Locate the cell with the specified text and output its (x, y) center coordinate. 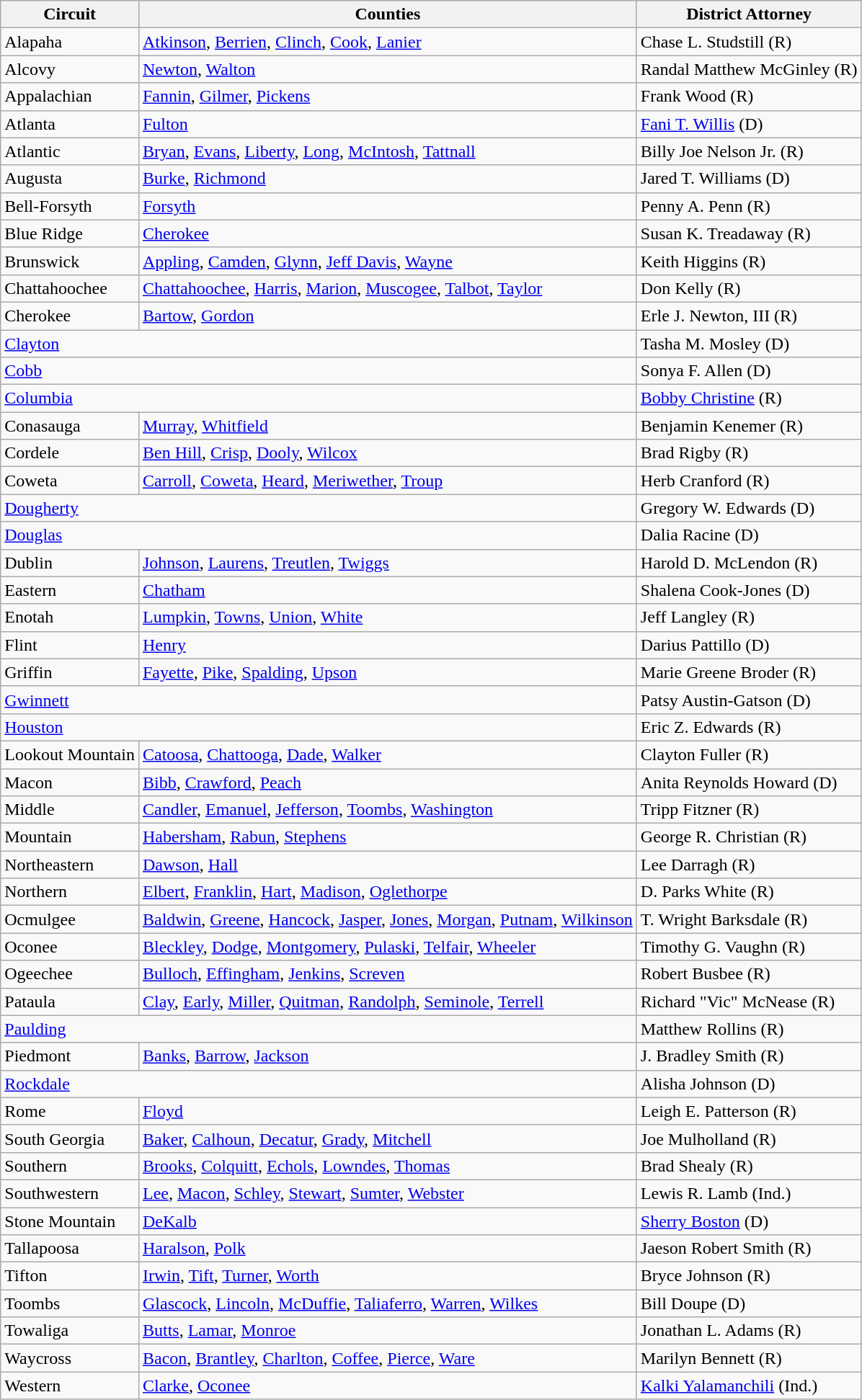
Bryan, Evans, Liberty, Long, McIntosh, Tattnall (388, 151)
Counties (388, 14)
Augusta (70, 179)
Northeastern (70, 865)
Lookout Mountain (70, 754)
Joe Mulholland (R) (749, 1138)
Susan K. Treadaway (R) (749, 233)
Bobby Christine (R) (749, 398)
Cobb (319, 371)
Benjamin Kenemer (R) (749, 426)
Rome (70, 1111)
Appling, Camden, Glynn, Jeff Davis, Wayne (388, 261)
Baker, Calhoun, Decatur, Grady, Mitchell (388, 1138)
Douglas (319, 535)
Columbia (319, 398)
Harold D. McLendon (R) (749, 563)
Matthew Rollins (R) (749, 1029)
Habersham, Rabun, Stephens (388, 837)
Jeff Langley (R) (749, 617)
Timothy G. Vaughn (R) (749, 947)
Fulton (388, 124)
Dawson, Hall (388, 865)
Macon (70, 782)
Don Kelly (R) (749, 288)
Newton, Walton (388, 69)
Tifton (70, 1276)
Lee, Macon, Schley, Stewart, Sumter, Webster (388, 1193)
District Attorney (749, 14)
Atkinson, Berrien, Clinch, Cook, Lanier (388, 42)
Forsyth (388, 206)
Chattahoochee (70, 288)
Carroll, Coweta, Heard, Meriwether, Troup (388, 481)
Bell-Forsyth (70, 206)
Marie Greene Broder (R) (749, 672)
Blue Ridge (70, 233)
Glascock, Lincoln, McDuffie, Taliaferro, Warren, Wilkes (388, 1303)
Clarke, Oconee (388, 1386)
Candler, Emanuel, Jefferson, Toombs, Washington (388, 810)
Oconee (70, 947)
Rockdale (319, 1084)
T. Wright Barksdale (R) (749, 919)
Kalki Yalamanchili (Ind.) (749, 1386)
Eastern (70, 590)
Anita Reynolds Howard (D) (749, 782)
Tasha M. Mosley (D) (749, 344)
Burke, Richmond (388, 179)
Chatham (388, 590)
Marilyn Bennett (R) (749, 1358)
Brooks, Colquitt, Echols, Lowndes, Thomas (388, 1166)
Lewis R. Lamb (Ind.) (749, 1193)
Atlantic (70, 151)
Fannin, Gilmer, Pickens (388, 97)
Clay, Early, Miller, Quitman, Randolph, Seminole, Terrell (388, 1002)
Herb Cranford (R) (749, 481)
Darius Pattillo (D) (749, 645)
Alcovy (70, 69)
Waycross (70, 1358)
Catoosa, Chattooga, Dade, Walker (388, 754)
Appalachian (70, 97)
Gwinnett (319, 700)
Ocmulgee (70, 919)
Frank Wood (R) (749, 97)
Bacon, Brantley, Charlton, Coffee, Pierce, Ware (388, 1358)
Dublin (70, 563)
Bryce Johnson (R) (749, 1276)
Southern (70, 1166)
Robert Busbee (R) (749, 974)
Clayton Fuller (R) (749, 754)
Brunswick (70, 261)
Stone Mountain (70, 1221)
Johnson, Laurens, Treutlen, Twiggs (388, 563)
Elbert, Franklin, Hart, Madison, Oglethorpe (388, 892)
Bibb, Crawford, Peach (388, 782)
Banks, Barrow, Jackson (388, 1056)
Clayton (319, 344)
Atlanta (70, 124)
Shalena Cook-Jones (D) (749, 590)
Jared T. Williams (D) (749, 179)
D. Parks White (R) (749, 892)
Pataula (70, 1002)
Ogeechee (70, 974)
South Georgia (70, 1138)
Haralson, Polk (388, 1249)
Brad Shealy (R) (749, 1166)
Enotah (70, 617)
Randal Matthew McGinley (R) (749, 69)
Coweta (70, 481)
Toombs (70, 1303)
Bill Doupe (D) (749, 1303)
Brad Rigby (R) (749, 453)
Chase L. Studstill (R) (749, 42)
Tallapoosa (70, 1249)
Sonya F. Allen (D) (749, 371)
Erle J. Newton, III (R) (749, 316)
Tripp Fitzner (R) (749, 810)
J. Bradley Smith (R) (749, 1056)
Sherry Boston (D) (749, 1221)
Ben Hill, Crisp, Dooly, Wilcox (388, 453)
Bartow, Gordon (388, 316)
Irwin, Tift, Turner, Worth (388, 1276)
Cordele (70, 453)
George R. Christian (R) (749, 837)
Penny A. Penn (R) (749, 206)
Piedmont (70, 1056)
Dougherty (319, 508)
Leigh E. Patterson (R) (749, 1111)
Towaliga (70, 1331)
Lumpkin, Towns, Union, White (388, 617)
DeKalb (388, 1221)
Billy Joe Nelson Jr. (R) (749, 151)
Patsy Austin-Gatson (D) (749, 700)
Alapaha (70, 42)
Paulding (319, 1029)
Lee Darragh (R) (749, 865)
Butts, Lamar, Monroe (388, 1331)
Gregory W. Edwards (D) (749, 508)
Dalia Racine (D) (749, 535)
Bleckley, Dodge, Montgomery, Pulaski, Telfair, Wheeler (388, 947)
Bulloch, Effingham, Jenkins, Screven (388, 974)
Jaeson Robert Smith (R) (749, 1249)
Baldwin, Greene, Hancock, Jasper, Jones, Morgan, Putnam, Wilkinson (388, 919)
Keith Higgins (R) (749, 261)
Conasauga (70, 426)
Fayette, Pike, Spalding, Upson (388, 672)
Jonathan L. Adams (R) (749, 1331)
Western (70, 1386)
Fani T. Willis (D) (749, 124)
Alisha Johnson (D) (749, 1084)
Murray, Whitfield (388, 426)
Northern (70, 892)
Flint (70, 645)
Henry (388, 645)
Griffin (70, 672)
Floyd (388, 1111)
Mountain (70, 837)
Eric Z. Edwards (R) (749, 727)
Houston (319, 727)
Richard "Vic" McNease (R) (749, 1002)
Chattahoochee, Harris, Marion, Muscogee, Talbot, Taylor (388, 288)
Middle (70, 810)
Southwestern (70, 1193)
Circuit (70, 14)
